Extract the [X, Y] coordinate from the center of the cell holding the provided text.  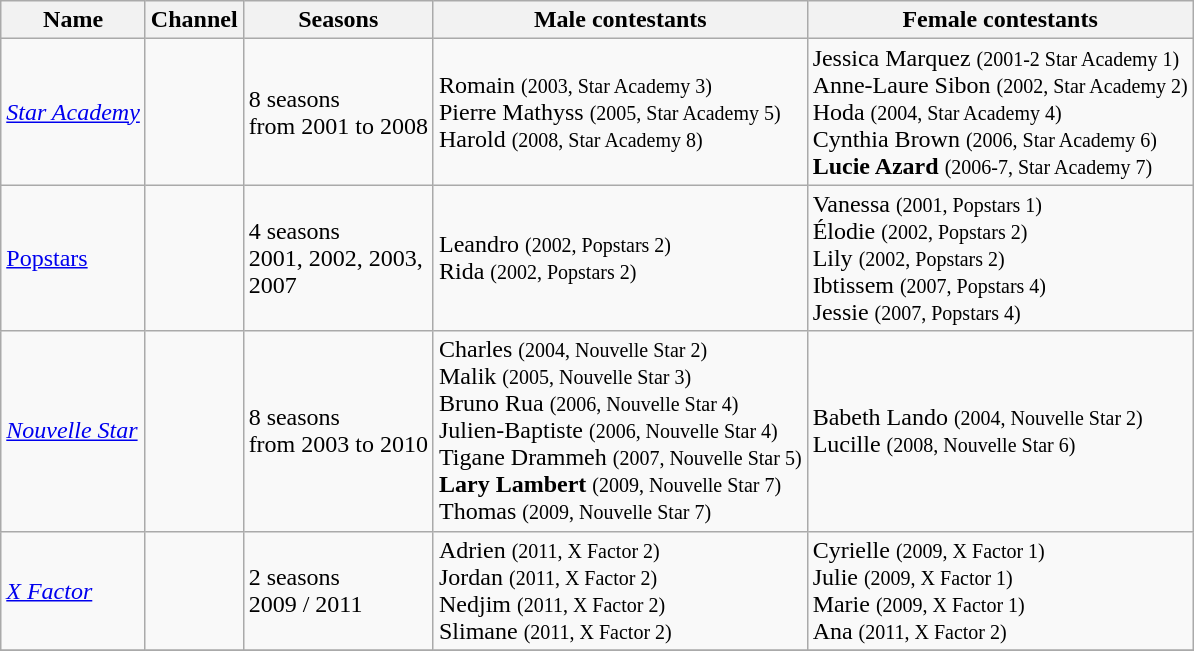
Female contestants [1000, 20]
Adrien (2011, X Factor 2) Jordan (2011, X Factor 2) Nedjim (2011, X Factor 2) Slimane (2011, X Factor 2) [620, 590]
X Factor [74, 590]
4 seasons 2001, 2002, 2003, 2007 [338, 258]
Vanessa (2001, Popstars 1) Élodie (2002, Popstars 2) Lily (2002, Popstars 2) Ibtissem (2007, Popstars 4) Jessie (2007, Popstars 4) [1000, 258]
Channel [194, 20]
Seasons [338, 20]
Romain (2003, Star Academy 3) Pierre Mathyss (2005, Star Academy 5) Harold (2008, Star Academy 8) [620, 112]
Leandro (2002, Popstars 2) Rida (2002, Popstars 2) [620, 258]
Name [74, 20]
Popstars [74, 258]
8 seasons from 2001 to 2008 [338, 112]
Nouvelle Star [74, 431]
Babeth Lando (2004, Nouvelle Star 2) Lucille (2008, Nouvelle Star 6) [1000, 431]
Male contestants [620, 20]
2 seasons 2009 / 2011 [338, 590]
8 seasons from 2003 to 2010 [338, 431]
Star Academy [74, 112]
Cyrielle (2009, X Factor 1) Julie (2009, X Factor 1) Marie (2009, X Factor 1) Ana (2011, X Factor 2) [1000, 590]
